Output the (x, y) coordinate of the center of the cell containing the given text.  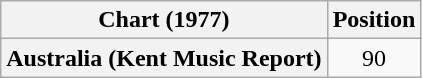
Position (374, 20)
90 (374, 58)
Australia (Kent Music Report) (164, 58)
Chart (1977) (164, 20)
